Output the (X, Y) coordinate of the center of the cell containing the given text.  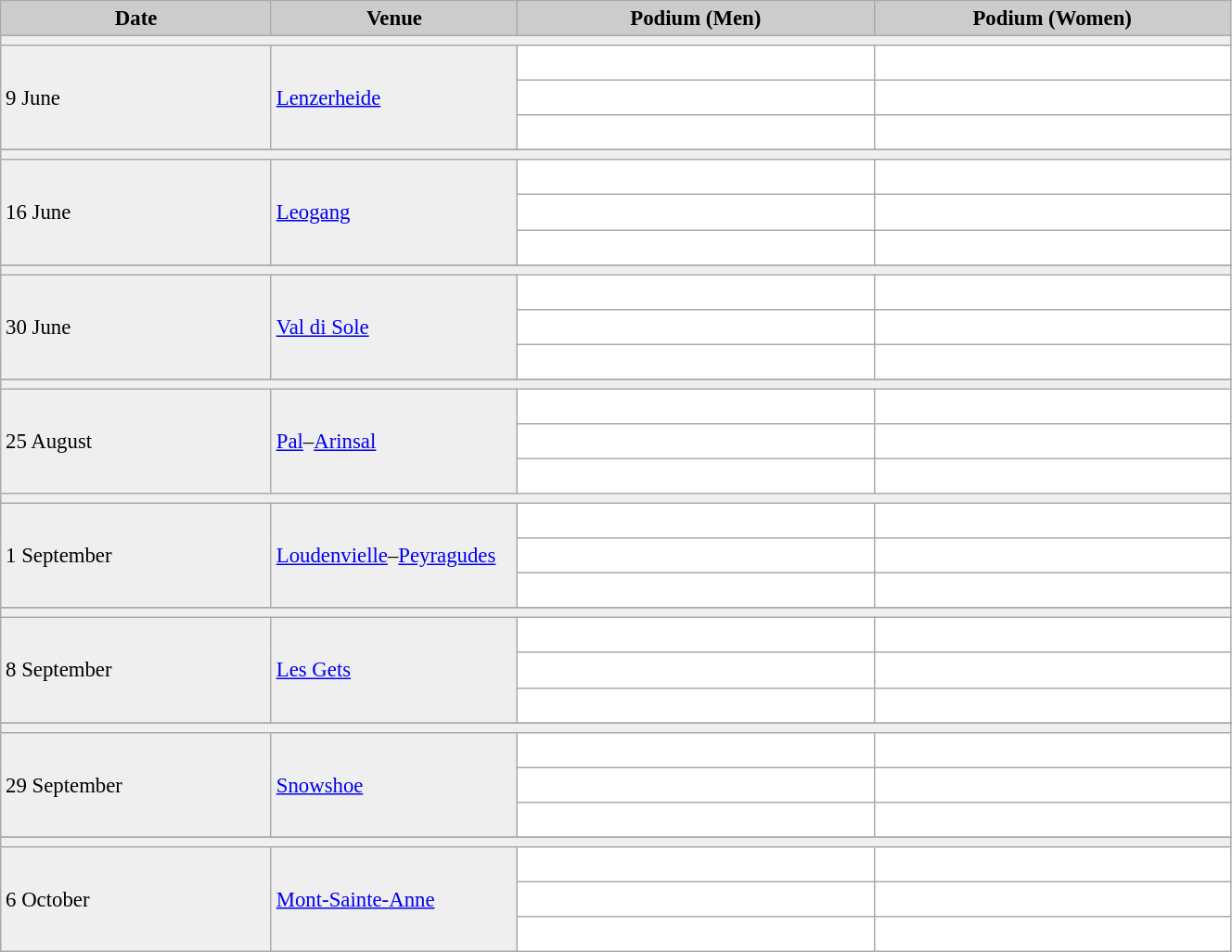
8 September (136, 670)
Date (136, 19)
16 June (136, 212)
6 October (136, 900)
29 September (136, 785)
Loudenvielle–Peyragudes (393, 557)
Les Gets (393, 670)
Podium (Men) (696, 19)
Pal–Arinsal (393, 442)
25 August (136, 442)
Lenzerheide (393, 98)
Podium (Women) (1052, 19)
9 June (136, 98)
Val di Sole (393, 327)
Mont-Sainte-Anne (393, 900)
Snowshoe (393, 785)
1 September (136, 557)
30 June (136, 327)
Venue (393, 19)
Leogang (393, 212)
